For the text-containing cell, return its midpoint in (x, y) coordinate format. 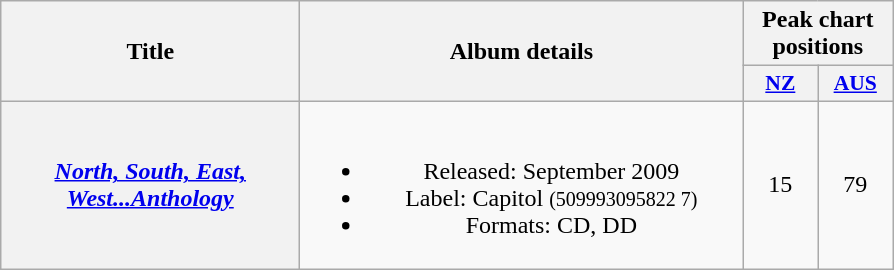
Peak chart positions (818, 34)
15 (780, 184)
AUS (856, 84)
Title (150, 52)
NZ (780, 84)
Album details (522, 52)
Released: September 2009Label: Capitol (509993095822 7)Formats: CD, DD (522, 184)
North, South, East, West...Anthology (150, 184)
79 (856, 184)
